Provide the (x, y) coordinate of the cell's center where the given text is located.  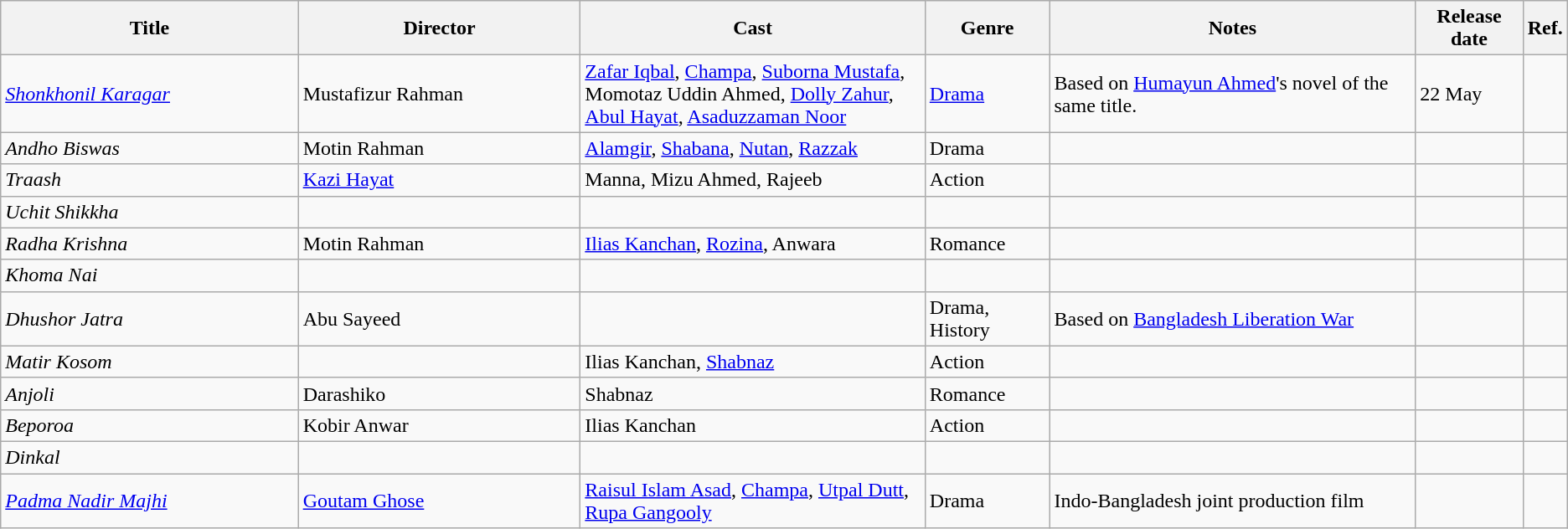
Uchit Shikkha (149, 212)
Goutam Ghose (439, 501)
Khoma Nai (149, 275)
Radha Krishna (149, 244)
Traash (149, 180)
Drama, History (987, 318)
Cast (752, 28)
Shabnaz (752, 393)
Manna, Mizu Ahmed, Rajeeb (752, 180)
Ilias Kanchan (752, 425)
Beporoa (149, 425)
Abu Sayeed (439, 318)
22 May (1469, 94)
Zafar Iqbal, Champa, Suborna Mustafa, Momotaz Uddin Ahmed, Dolly Zahur, Abul Hayat, Asaduzzaman Noor (752, 94)
Anjoli (149, 393)
Matir Kosom (149, 362)
Based on Bangladesh Liberation War (1233, 318)
Darashiko (439, 393)
Shonkhonil Karagar (149, 94)
Dhushor Jatra (149, 318)
Alamgir, Shabana, Nutan, Razzak (752, 148)
Kobir Anwar (439, 425)
Release date (1469, 28)
Dinkal (149, 457)
Mustafizur Rahman (439, 94)
Director (439, 28)
Ilias Kanchan, Shabnaz (752, 362)
Based on Humayun Ahmed's novel of the same title. (1233, 94)
Genre (987, 28)
Kazi Hayat (439, 180)
Ref. (1545, 28)
Ilias Kanchan, Rozina, Anwara (752, 244)
Title (149, 28)
Raisul Islam Asad, Champa, Utpal Dutt, Rupa Gangooly (752, 501)
Padma Nadir Majhi (149, 501)
Indo-Bangladesh joint production film (1233, 501)
Andho Biswas (149, 148)
Notes (1233, 28)
